Identify which cell holds the provided text, then report its [X, Y] central coordinate. 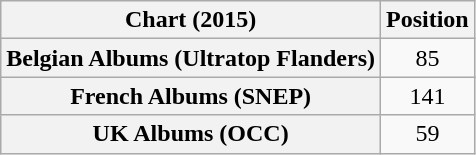
85 [428, 58]
Chart (2015) [191, 20]
UK Albums (OCC) [191, 134]
59 [428, 134]
French Albums (SNEP) [191, 96]
Position [428, 20]
141 [428, 96]
Belgian Albums (Ultratop Flanders) [191, 58]
